Output the (x, y) coordinate of the center of the cell containing the given text.  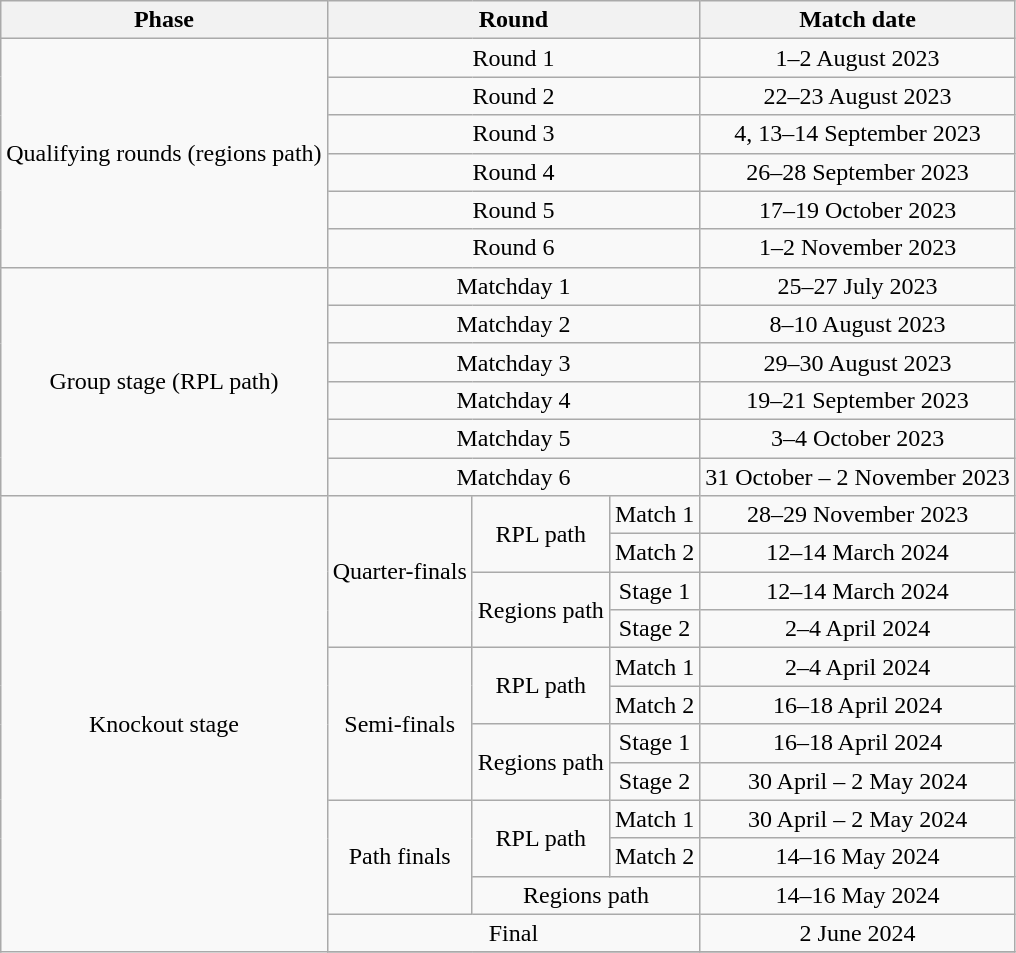
Round 5 (514, 210)
Round 2 (514, 96)
1–2 August 2023 (858, 58)
Round 3 (514, 134)
Matchday 2 (514, 324)
31 October – 2 November 2023 (858, 477)
26–28 September 2023 (858, 172)
22–23 August 2023 (858, 96)
Quarter-finals (400, 572)
Round (514, 20)
Phase (164, 20)
Round 6 (514, 248)
28–29 November 2023 (858, 515)
2 June 2024 (858, 933)
Matchday 6 (514, 477)
Semi-finals (400, 724)
3–4 October 2023 (858, 438)
19–21 September 2023 (858, 400)
Match date (858, 20)
17–19 October 2023 (858, 210)
Round 1 (514, 58)
1–2 November 2023 (858, 248)
Round 4 (514, 172)
Matchday 3 (514, 362)
4, 13–14 September 2023 (858, 134)
Group stage (RPL path) (164, 381)
Path finals (400, 857)
Final (514, 933)
29–30 August 2023 (858, 362)
Matchday 5 (514, 438)
Matchday 1 (514, 286)
Qualifying rounds (regions path) (164, 153)
25–27 July 2023 (858, 286)
Knockout stage (164, 724)
Matchday 4 (514, 400)
8–10 August 2023 (858, 324)
